Pinpoint the cell where the given text exists, returning its [x, y] midpoint coordinate. 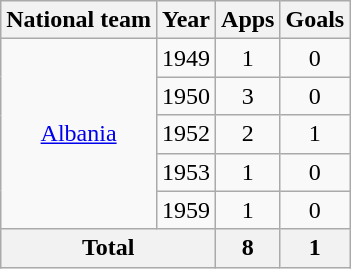
3 [248, 96]
1959 [186, 210]
1949 [186, 58]
Total [108, 248]
Year [186, 20]
1950 [186, 96]
Apps [248, 20]
Goals [315, 20]
Albania [79, 134]
National team [79, 20]
1953 [186, 172]
8 [248, 248]
1952 [186, 134]
2 [248, 134]
